Return the [x, y] coordinate for the center point of the cell that contains the specified text.  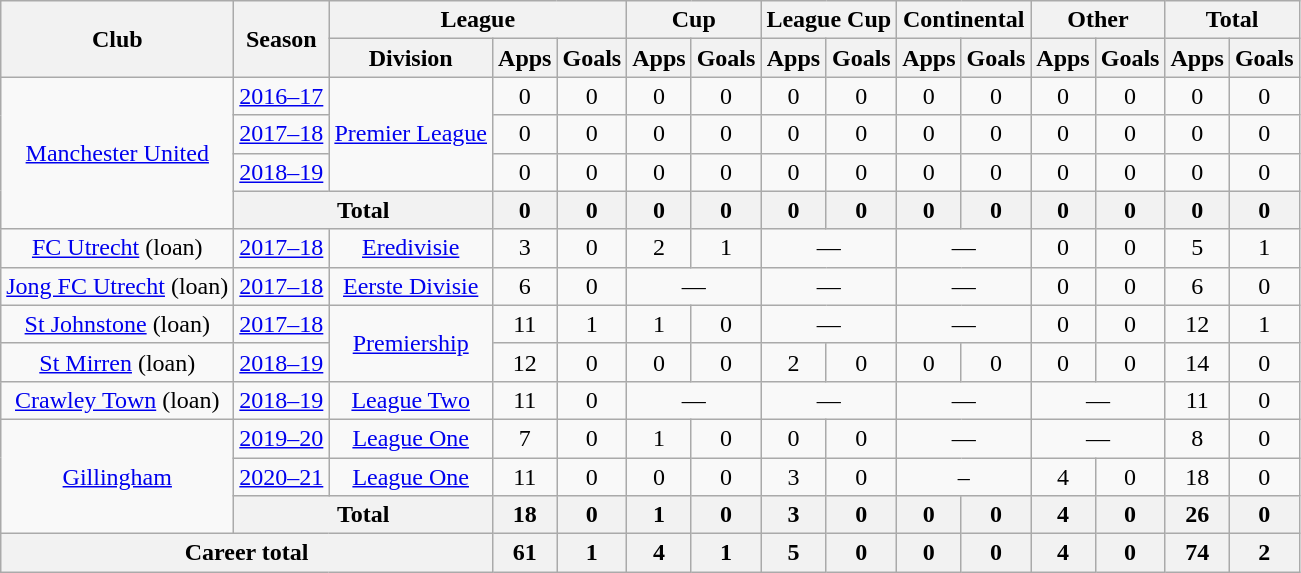
Manchester United [118, 153]
Jong FC Utrecht (loan) [118, 286]
74 [1197, 553]
Other [1098, 20]
Club [118, 39]
Eerste Divisie [411, 286]
– [964, 477]
Premiership [411, 343]
Division [411, 58]
Premier League [411, 134]
Season [282, 39]
Continental [964, 20]
14 [1197, 362]
FC Utrecht (loan) [118, 248]
League [478, 20]
2016–17 [282, 96]
St Johnstone (loan) [118, 324]
Cup [694, 20]
League Two [411, 400]
St Mirren (loan) [118, 362]
Eredivisie [411, 248]
2020–21 [282, 477]
2019–20 [282, 438]
26 [1197, 515]
League Cup [829, 20]
61 [525, 553]
Crawley Town (loan) [118, 400]
8 [1197, 438]
7 [525, 438]
Gillingham [118, 476]
Career total [247, 553]
